Return [x, y] of the center of cell containing provided text 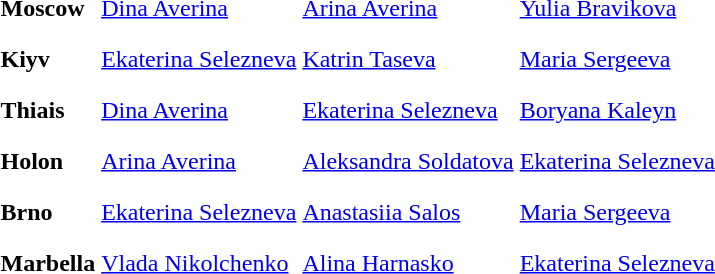
Dina Averina [199, 110]
Anastasiia Salos [408, 212]
Aleksandra Soldatova [408, 161]
Arina Averina [199, 161]
Katrin Taseva [408, 59]
